Capture the cell that displays the provided text and extract its (X, Y) central coordinate. 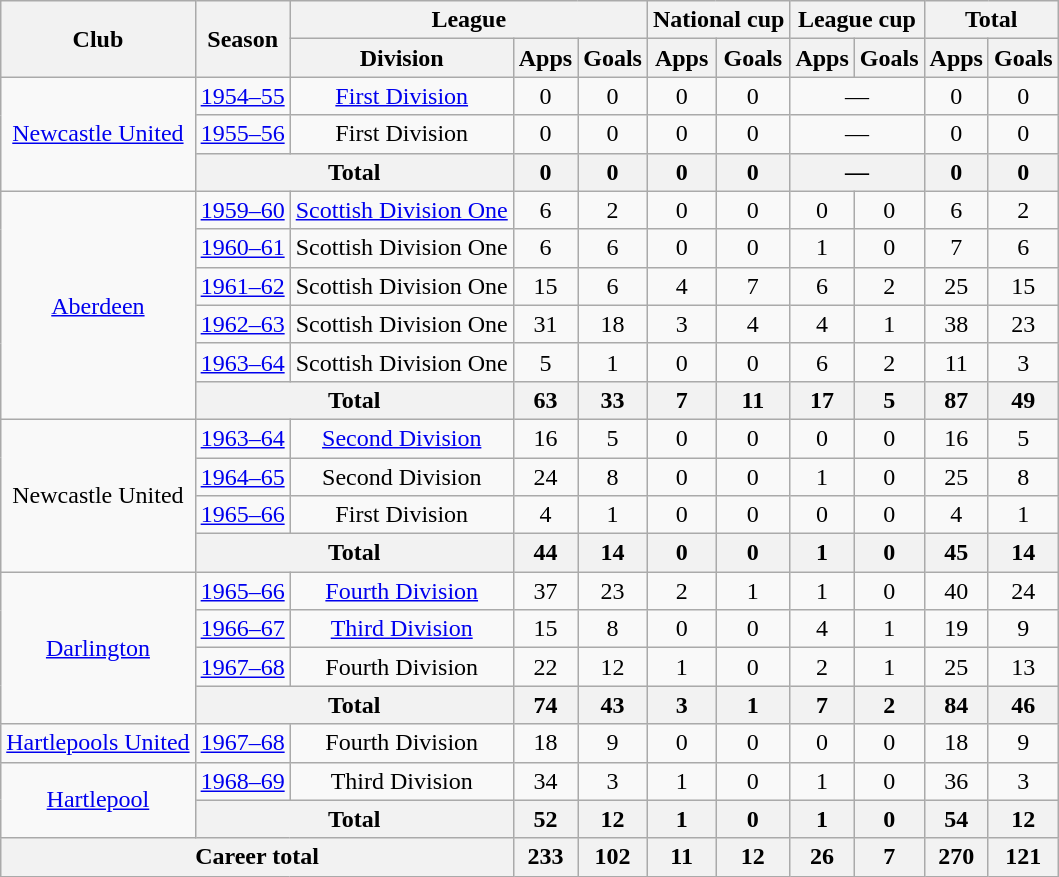
45 (956, 553)
13 (1023, 667)
1968–69 (242, 781)
1964–65 (242, 477)
49 (1023, 400)
1966–67 (242, 629)
League cup (857, 20)
National cup (718, 20)
52 (545, 819)
31 (545, 324)
44 (545, 553)
1962–63 (242, 324)
74 (545, 705)
102 (613, 857)
38 (956, 324)
270 (956, 857)
1960–61 (242, 248)
26 (822, 857)
1955–56 (242, 134)
League (468, 20)
87 (956, 400)
Hartlepools United (98, 743)
1961–62 (242, 286)
19 (956, 629)
Season (242, 39)
Hartlepool (98, 800)
233 (545, 857)
36 (956, 781)
Career total (258, 857)
84 (956, 705)
22 (545, 667)
Darlington (98, 648)
37 (545, 591)
63 (545, 400)
121 (1023, 857)
33 (613, 400)
1959–60 (242, 210)
Club (98, 39)
54 (956, 819)
43 (613, 705)
1954–55 (242, 96)
Aberdeen (98, 305)
46 (1023, 705)
40 (956, 591)
34 (545, 781)
Division (402, 58)
17 (822, 400)
